Detect which cell encompasses the target text, then output its [x, y] center coordinate. 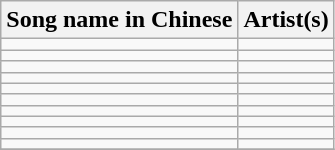
Artist(s) [286, 20]
Song name in Chinese [120, 20]
